From the cell containing the given text, extract its center point as [x, y] coordinate. 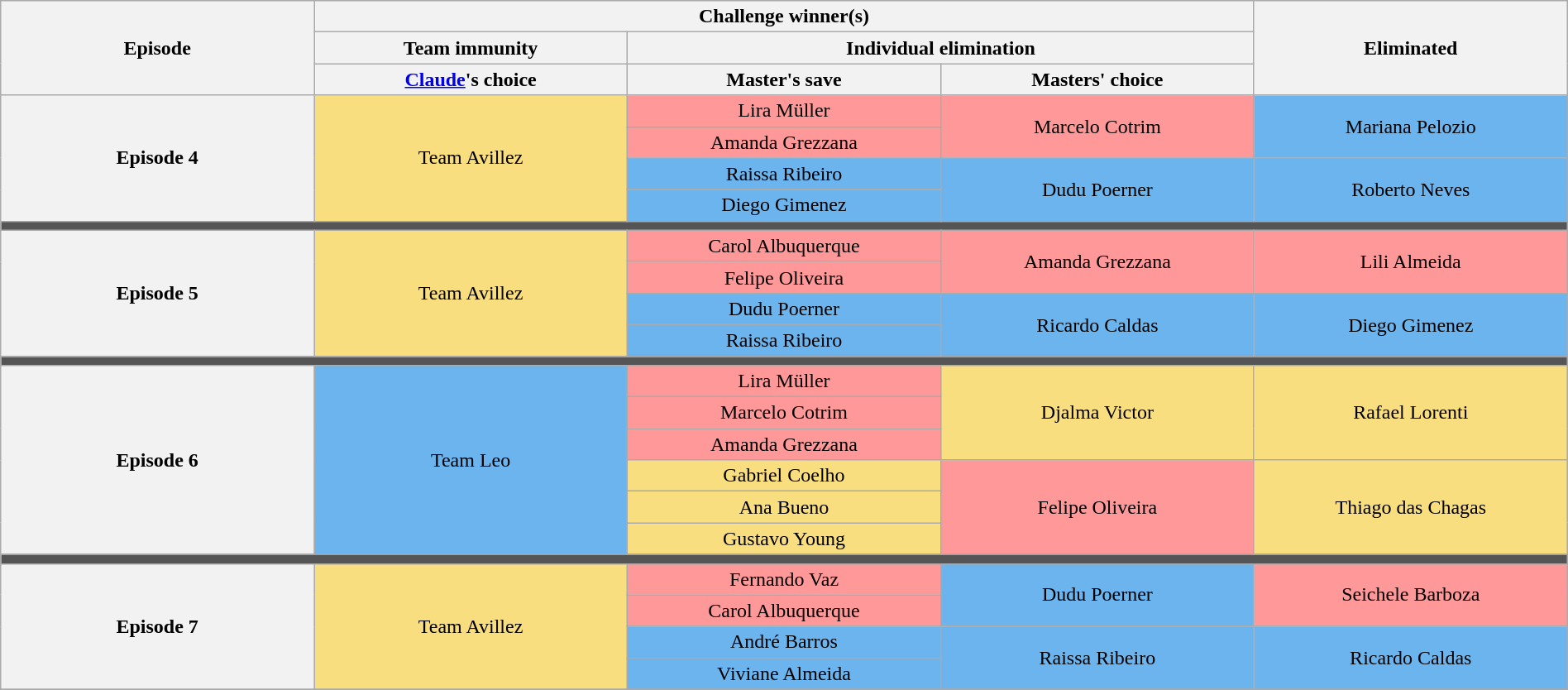
Rafael Lorenti [1411, 413]
Mariana Pelozio [1411, 127]
Viviane Almeida [784, 673]
Thiago das Chagas [1411, 507]
Ana Bueno [784, 507]
Lili Almeida [1411, 261]
Eliminated [1411, 48]
Episode [157, 48]
Roberto Neves [1411, 189]
Team immunity [471, 48]
Djalma Victor [1097, 413]
Seichele Barboza [1411, 595]
Claude's choice [471, 79]
Episode 5 [157, 293]
André Barros [784, 642]
Episode 7 [157, 626]
Episode 6 [157, 460]
Team Leo [471, 460]
Episode 4 [157, 158]
Masters' choice [1097, 79]
Master's save [784, 79]
Fernando Vaz [784, 579]
Gabriel Coelho [784, 476]
Challenge winner(s) [784, 17]
Gustavo Young [784, 539]
Individual elimination [941, 48]
